Provide the [x, y] coordinate of the cell's center where the given text is located.  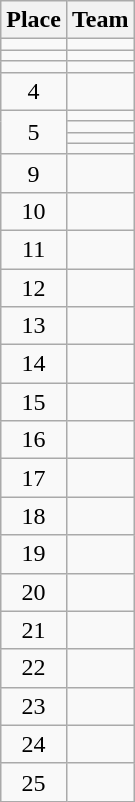
21 [34, 630]
15 [34, 402]
17 [34, 478]
14 [34, 364]
Place [34, 20]
19 [34, 554]
16 [34, 440]
11 [34, 249]
24 [34, 744]
25 [34, 782]
Team [100, 20]
22 [34, 668]
20 [34, 592]
18 [34, 516]
10 [34, 211]
9 [34, 173]
12 [34, 287]
5 [34, 132]
13 [34, 326]
4 [34, 91]
23 [34, 706]
